Find where the given text appears and provide that cell's center as (X, Y) coordinate. 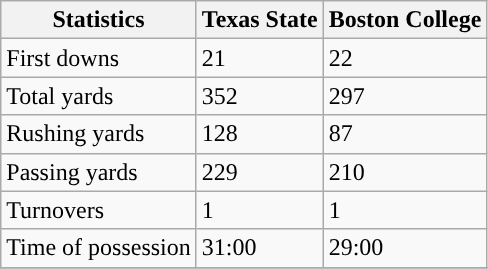
Time of possession (99, 248)
Boston College (405, 20)
128 (260, 134)
Turnovers (99, 210)
Rushing yards (99, 134)
29:00 (405, 248)
229 (260, 172)
First downs (99, 58)
210 (405, 172)
Statistics (99, 20)
Texas State (260, 20)
31:00 (260, 248)
352 (260, 96)
Passing yards (99, 172)
Total yards (99, 96)
87 (405, 134)
21 (260, 58)
297 (405, 96)
22 (405, 58)
